For the text-containing cell, return its midpoint in (X, Y) coordinate format. 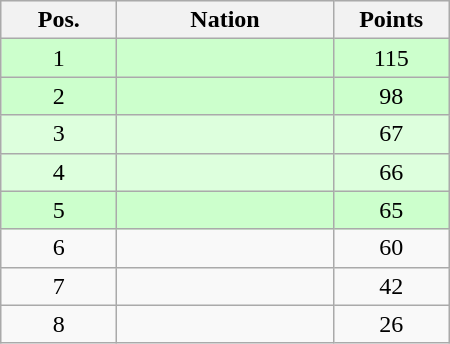
98 (391, 96)
Pos. (59, 20)
60 (391, 248)
4 (59, 172)
Nation (225, 20)
115 (391, 58)
1 (59, 58)
7 (59, 286)
8 (59, 324)
2 (59, 96)
42 (391, 286)
6 (59, 248)
3 (59, 134)
65 (391, 210)
Points (391, 20)
5 (59, 210)
26 (391, 324)
66 (391, 172)
67 (391, 134)
